Search for the cell housing the specified text and yield its [X, Y] center coordinate. 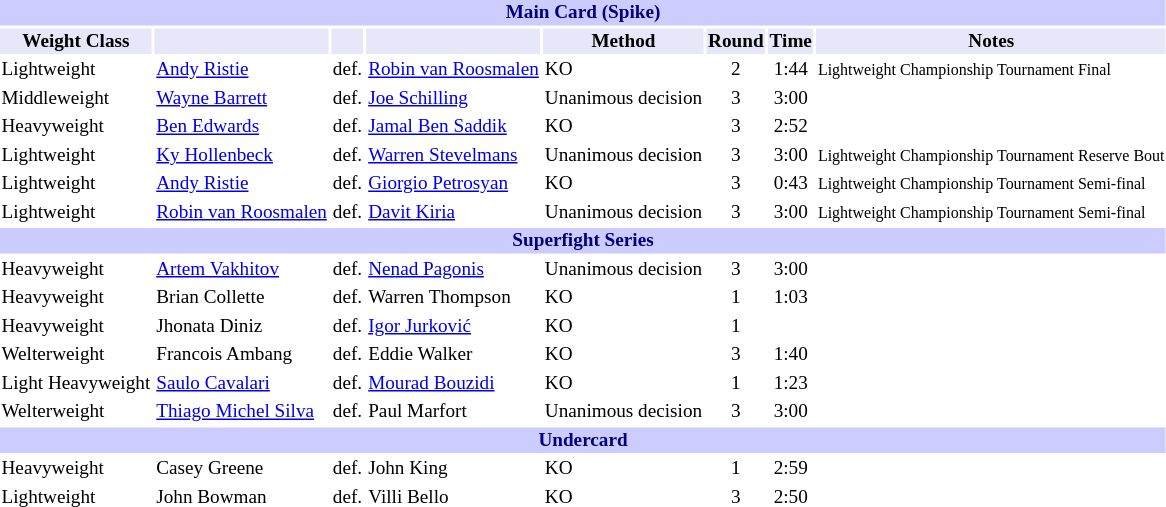
Warren Thompson [454, 298]
Main Card (Spike) [583, 13]
Joe Schilling [454, 99]
Round [736, 41]
Saulo Cavalari [242, 383]
Giorgio Petrosyan [454, 184]
Mourad Bouzidi [454, 383]
Middleweight [76, 99]
Undercard [583, 441]
Jhonata Diniz [242, 327]
2 [736, 70]
Superfight Series [583, 241]
1:40 [790, 355]
Davit Kiria [454, 213]
Weight Class [76, 41]
Lightweight Championship Tournament Reserve Bout [991, 155]
Warren Stevelmans [454, 155]
Jamal Ben Saddik [454, 127]
Igor Jurković [454, 327]
Lightweight Championship Tournament Final [991, 70]
Notes [991, 41]
John King [454, 469]
2:52 [790, 127]
Thiago Michel Silva [242, 412]
1:44 [790, 70]
Time [790, 41]
Brian Collette [242, 298]
Nenad Pagonis [454, 269]
Ky Hollenbeck [242, 155]
Eddie Walker [454, 355]
Wayne Barrett [242, 99]
Ben Edwards [242, 127]
1:23 [790, 383]
Light Heavyweight [76, 383]
Francois Ambang [242, 355]
2:59 [790, 469]
Paul Marfort [454, 412]
Method [623, 41]
0:43 [790, 184]
Casey Greene [242, 469]
Artem Vakhitov [242, 269]
1:03 [790, 298]
